Find where the given text appears and provide that cell's center as [X, Y] coordinate. 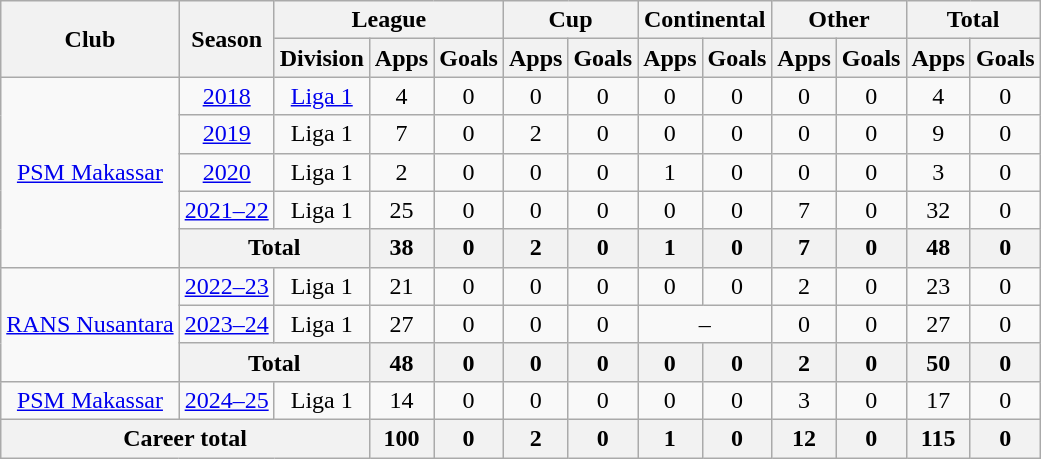
17 [938, 400]
14 [401, 400]
2024–25 [226, 400]
12 [804, 438]
Continental [705, 20]
Season [226, 39]
League [388, 20]
2021–22 [226, 210]
Career total [186, 438]
2018 [226, 96]
2020 [226, 172]
RANS Nusantara [90, 324]
Cup [570, 20]
2019 [226, 134]
9 [938, 134]
21 [401, 286]
25 [401, 210]
115 [938, 438]
Division [322, 58]
100 [401, 438]
2023–24 [226, 324]
32 [938, 210]
Other [839, 20]
50 [938, 362]
Club [90, 39]
2022–23 [226, 286]
– [705, 324]
38 [401, 248]
23 [938, 286]
